From the cell containing the given text, extract its center point as (x, y) coordinate. 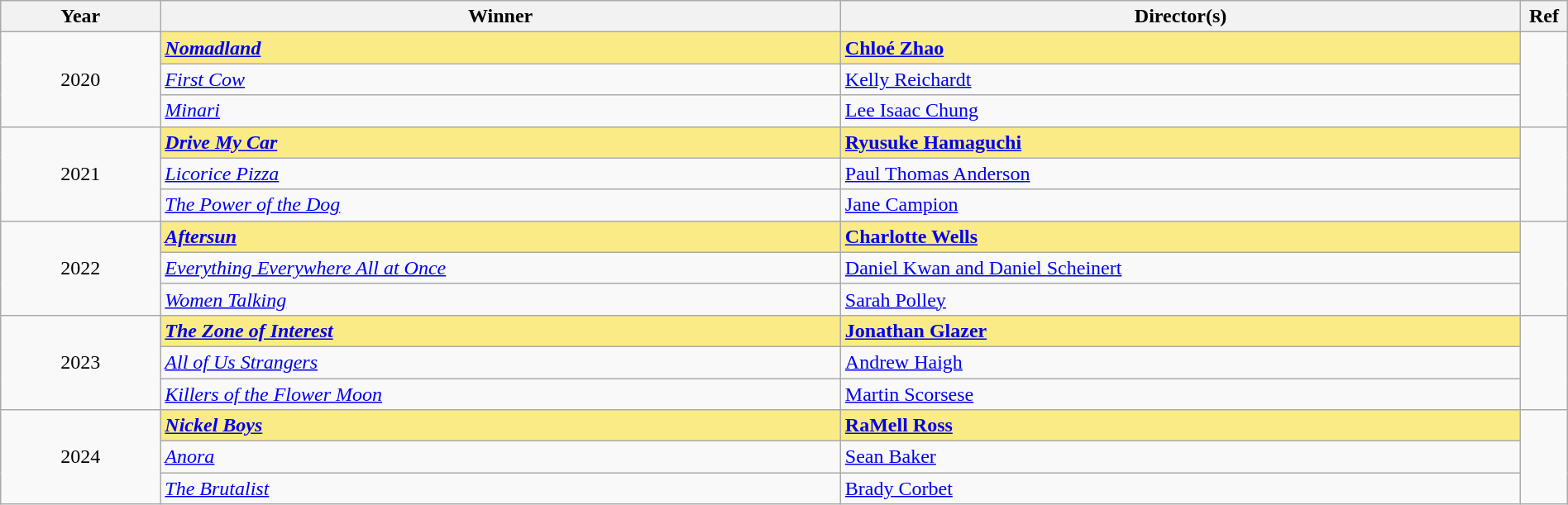
RaMell Ross (1180, 426)
Lee Isaac Chung (1180, 111)
2020 (81, 79)
Drive My Car (500, 142)
Daniel Kwan and Daniel Scheinert (1180, 268)
2024 (81, 457)
2021 (81, 174)
The Brutalist (500, 488)
2022 (81, 268)
Winner (500, 17)
Anora (500, 457)
Kelly Reichardt (1180, 79)
Licorice Pizza (500, 174)
Jane Campion (1180, 205)
Andrew Haigh (1180, 362)
Charlotte Wells (1180, 236)
Ref (1544, 17)
Brady Corbet (1180, 488)
Ryusuke Hamaguchi (1180, 142)
Sean Baker (1180, 457)
2023 (81, 362)
Director(s) (1180, 17)
First Cow (500, 79)
Women Talking (500, 299)
Everything Everywhere All at Once (500, 268)
Sarah Polley (1180, 299)
Paul Thomas Anderson (1180, 174)
Minari (500, 111)
Killers of the Flower Moon (500, 394)
All of Us Strangers (500, 362)
Jonathan Glazer (1180, 331)
Chloé Zhao (1180, 48)
Martin Scorsese (1180, 394)
The Power of the Dog (500, 205)
Year (81, 17)
Nickel Boys (500, 426)
Aftersun (500, 236)
Nomadland (500, 48)
The Zone of Interest (500, 331)
